Return the [x, y] coordinate for the center point of the cell that contains the specified text.  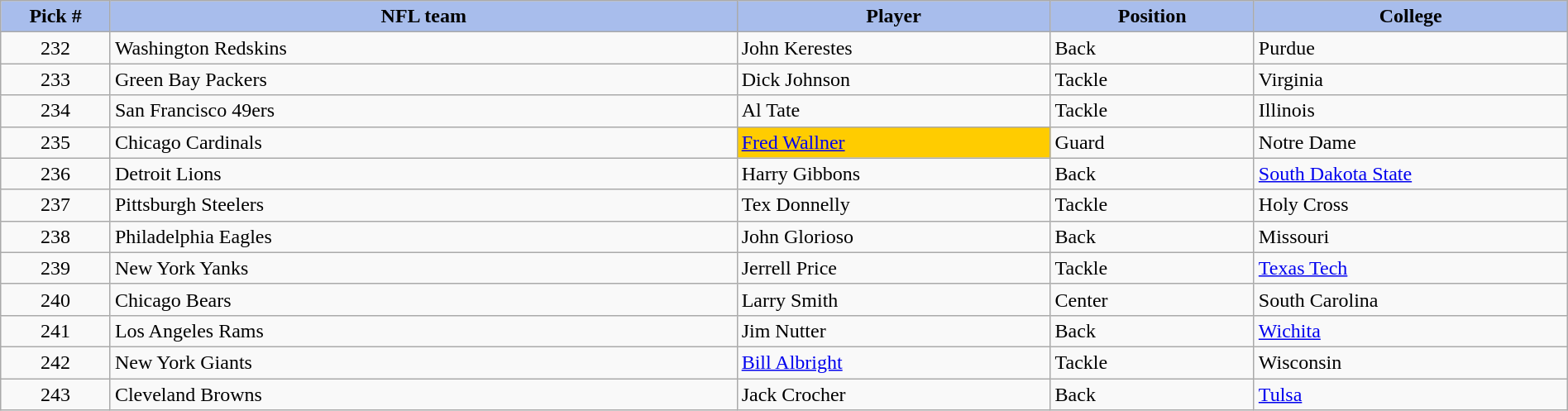
234 [56, 111]
Los Angeles Rams [423, 331]
Holy Cross [1411, 205]
Harry Gibbons [893, 174]
College [1411, 17]
Chicago Cardinals [423, 142]
Wisconsin [1411, 362]
Tex Donnelly [893, 205]
Notre Dame [1411, 142]
241 [56, 331]
Washington Redskins [423, 48]
Position [1152, 17]
Pick # [56, 17]
243 [56, 394]
232 [56, 48]
John Glorioso [893, 237]
John Kerestes [893, 48]
Texas Tech [1411, 268]
New York Yanks [423, 268]
San Francisco 49ers [423, 111]
238 [56, 237]
242 [56, 362]
South Dakota State [1411, 174]
239 [56, 268]
Center [1152, 299]
Illinois [1411, 111]
Jerrell Price [893, 268]
Virginia [1411, 79]
Jack Crocher [893, 394]
Purdue [1411, 48]
Player [893, 17]
Tulsa [1411, 394]
South Carolina [1411, 299]
240 [56, 299]
Chicago Bears [423, 299]
Guard [1152, 142]
235 [56, 142]
Cleveland Browns [423, 394]
Dick Johnson [893, 79]
Larry Smith [893, 299]
Philadelphia Eagles [423, 237]
236 [56, 174]
Missouri [1411, 237]
Detroit Lions [423, 174]
Green Bay Packers [423, 79]
233 [56, 79]
Fred Wallner [893, 142]
Pittsburgh Steelers [423, 205]
Al Tate [893, 111]
237 [56, 205]
Bill Albright [893, 362]
Jim Nutter [893, 331]
NFL team [423, 17]
Wichita [1411, 331]
New York Giants [423, 362]
